Capture the cell that displays the provided text and extract its [x, y] central coordinate. 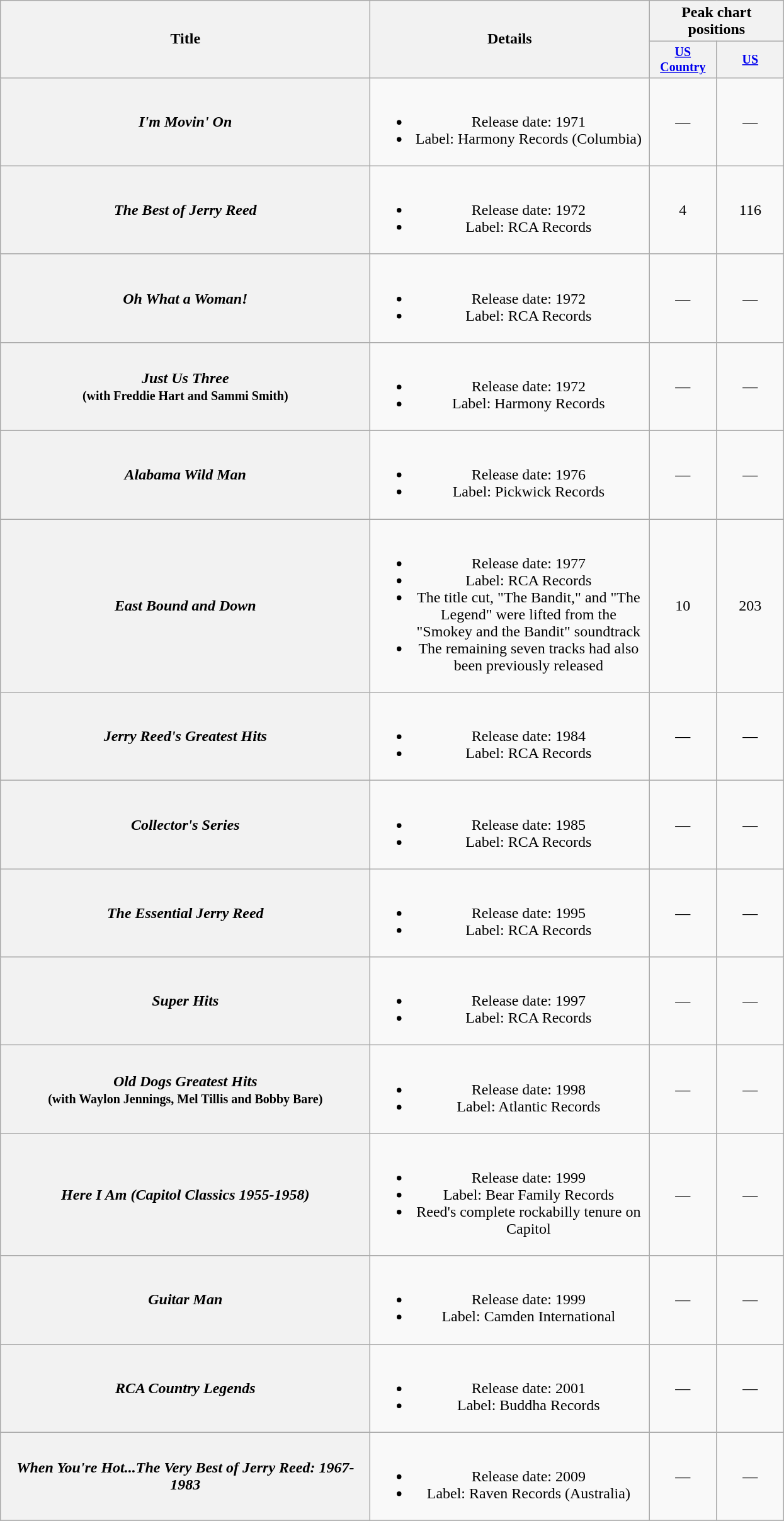
Release date: 1997Label: RCA Records [510, 1001]
10 [683, 606]
Release date: 1972Label: Harmony Records [510, 386]
Release date: 1984Label: RCA Records [510, 737]
US [751, 59]
US Country [683, 59]
Release date: 1999Label: Bear Family RecordsReed's complete rockabilly tenure on Capitol [510, 1195]
Release date: 2009Label: Raven Records (Australia) [510, 1476]
Title [185, 39]
Old Dogs Greatest Hits(with Waylon Jennings, Mel Tillis and Bobby Bare) [185, 1089]
Jerry Reed's Greatest Hits [185, 737]
RCA Country Legends [185, 1388]
Release date: 1985Label: RCA Records [510, 825]
When You're Hot...The Very Best of Jerry Reed: 1967-1983 [185, 1476]
Here I Am (Capitol Classics 1955-1958) [185, 1195]
4 [683, 210]
Oh What a Woman! [185, 298]
Release date: 1999Label: Camden International [510, 1300]
Just Us Three(with Freddie Hart and Sammi Smith) [185, 386]
Details [510, 39]
Guitar Man [185, 1300]
I'm Movin' On [185, 122]
Alabama Wild Man [185, 475]
The Best of Jerry Reed [185, 210]
Super Hits [185, 1001]
The Essential Jerry Reed [185, 913]
Release date: 1971Label: Harmony Records (Columbia) [510, 122]
Release date: 1976Label: Pickwick Records [510, 475]
Peak chartpositions [717, 21]
203 [751, 606]
116 [751, 210]
Release date: 1998Label: Atlantic Records [510, 1089]
Release date: 1995Label: RCA Records [510, 913]
East Bound and Down [185, 606]
Collector's Series [185, 825]
Release date: 2001Label: Buddha Records [510, 1388]
